Return the (X, Y) coordinate for the center point of the cell that contains the specified text.  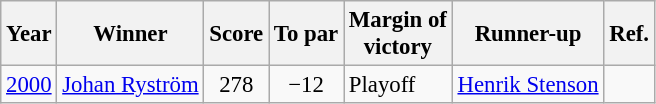
To par (306, 34)
−12 (306, 85)
Margin ofvictory (398, 34)
Score (236, 34)
Playoff (398, 85)
Ref. (629, 34)
Runner-up (528, 34)
Henrik Stenson (528, 85)
2000 (29, 85)
278 (236, 85)
Johan Ryström (130, 85)
Winner (130, 34)
Year (29, 34)
